Scan for the cell matching the given text and deliver its [x, y] coordinate at center. 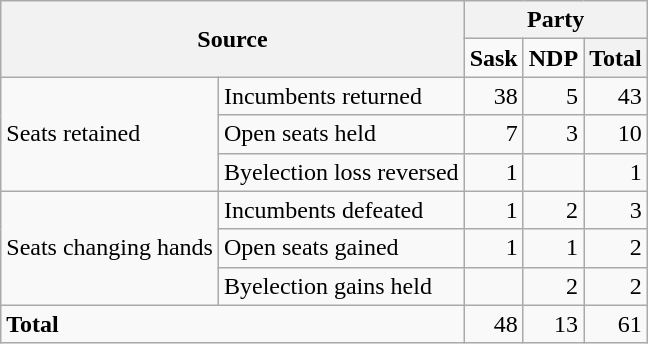
38 [494, 96]
Incumbents returned [341, 96]
43 [616, 96]
Byelection loss reversed [341, 172]
Seats changing hands [110, 248]
Byelection gains held [341, 286]
Source [232, 39]
Open seats gained [341, 248]
48 [494, 324]
Sask [494, 58]
13 [553, 324]
Open seats held [341, 134]
7 [494, 134]
NDP [553, 58]
Incumbents defeated [341, 210]
Party [556, 20]
Seats retained [110, 134]
61 [616, 324]
5 [553, 96]
10 [616, 134]
